Capture the cell that displays the provided text and extract its (x, y) central coordinate. 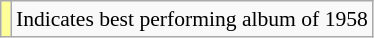
Indicates best performing album of 1958 (192, 19)
